For the text-containing cell, return its midpoint in (X, Y) coordinate format. 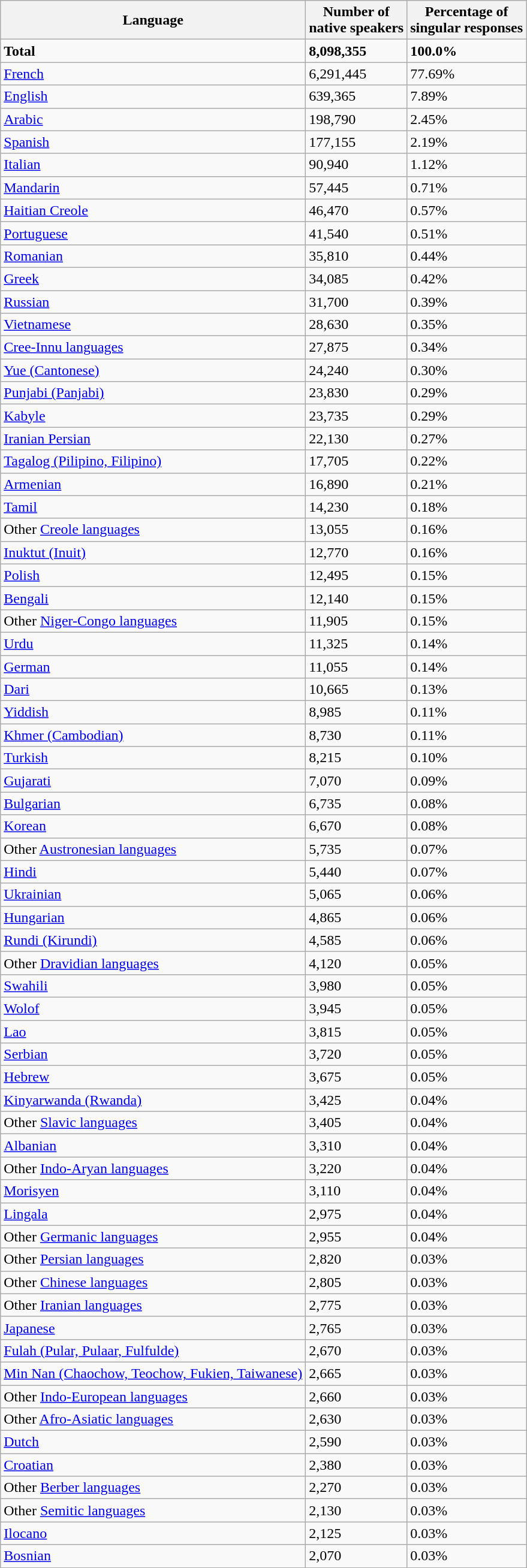
77.69% (466, 74)
Vietnamese (153, 325)
Yiddish (153, 712)
2,590 (356, 1442)
Inuktut (Inuit) (153, 552)
English (153, 96)
3,110 (356, 1191)
8,985 (356, 712)
Iranian Persian (153, 439)
46,470 (356, 210)
8,098,355 (356, 51)
Other Indo-Aryan languages (153, 1168)
4,865 (356, 917)
Khmer (Cambodian) (153, 735)
Other Creole languages (153, 530)
0.35% (466, 325)
100.0% (466, 51)
17,705 (356, 461)
Hebrew (153, 1077)
Ilocano (153, 1533)
Bulgarian (153, 803)
Wolof (153, 1008)
0.13% (466, 690)
0.18% (466, 507)
Haitian Creole (153, 210)
Korean (153, 826)
Portuguese (153, 233)
3,425 (356, 1100)
Cree-Innu languages (153, 348)
0.09% (466, 781)
0.30% (466, 370)
Japanese (153, 1328)
3,945 (356, 1008)
Other Iranian languages (153, 1305)
Total (153, 51)
12,495 (356, 575)
Ukrainian (153, 895)
14,230 (356, 507)
Morisyen (153, 1191)
2,130 (356, 1510)
0.44% (466, 256)
3,720 (356, 1055)
3,980 (356, 986)
0.34% (466, 348)
Gujarati (153, 781)
Number ofnative speakers (356, 20)
2,805 (356, 1282)
Russian (153, 301)
Other Persian languages (153, 1259)
0.39% (466, 301)
Lao (153, 1031)
22,130 (356, 439)
Hindi (153, 872)
Arabic (153, 119)
Other Niger-Congo languages (153, 621)
Other Semitic languages (153, 1510)
57,445 (356, 188)
Romanian (153, 256)
Tagalog (Pilipino, Filipino) (153, 461)
11,325 (356, 643)
Urdu (153, 643)
1.12% (466, 165)
639,365 (356, 96)
2,765 (356, 1328)
Language (153, 20)
3,405 (356, 1123)
Kinyarwanda (Rwanda) (153, 1100)
2,070 (356, 1556)
Bengali (153, 598)
Other Afro-Asiatic languages (153, 1419)
3,675 (356, 1077)
2.45% (466, 119)
0.21% (466, 484)
2,670 (356, 1351)
Punjabi (Panjabi) (153, 393)
Min Nan (Chaochow, Teochow, Fukien, Taiwanese) (153, 1373)
5,065 (356, 895)
2,630 (356, 1419)
Rundi (Kirundi) (153, 940)
13,055 (356, 530)
3,220 (356, 1168)
23,735 (356, 416)
34,085 (356, 279)
Other Slavic languages (153, 1123)
35,810 (356, 256)
12,140 (356, 598)
Dutch (153, 1442)
Other Germanic languages (153, 1237)
Bosnian (153, 1556)
0.10% (466, 758)
23,830 (356, 393)
0.22% (466, 461)
2,820 (356, 1259)
0.42% (466, 279)
Fulah (Pular, Pulaar, Fulfulde) (153, 1351)
4,585 (356, 940)
Percentage ofsingular responses (466, 20)
2,775 (356, 1305)
French (153, 74)
Albanian (153, 1146)
Other Berber languages (153, 1488)
0.57% (466, 210)
0.71% (466, 188)
Other Dravidian languages (153, 963)
16,890 (356, 484)
Croatian (153, 1465)
10,665 (356, 690)
3,815 (356, 1031)
8,215 (356, 758)
177,155 (356, 142)
Turkish (153, 758)
5,440 (356, 872)
41,540 (356, 233)
90,940 (356, 165)
Italian (153, 165)
Hungarian (153, 917)
2,955 (356, 1237)
2.19% (466, 142)
German (153, 667)
Armenian (153, 484)
Spanish (153, 142)
5,735 (356, 849)
0.27% (466, 439)
198,790 (356, 119)
Yue (Cantonese) (153, 370)
6,735 (356, 803)
Other Chinese languages (153, 1282)
2,380 (356, 1465)
Kabyle (153, 416)
7,070 (356, 781)
2,975 (356, 1214)
Tamil (153, 507)
2,665 (356, 1373)
0.51% (466, 233)
6,670 (356, 826)
Swahili (153, 986)
Other Indo-European languages (153, 1397)
Dari (153, 690)
24,240 (356, 370)
27,875 (356, 348)
4,120 (356, 963)
Serbian (153, 1055)
3,310 (356, 1146)
11,905 (356, 621)
Mandarin (153, 188)
2,270 (356, 1488)
Lingala (153, 1214)
12,770 (356, 552)
28,630 (356, 325)
2,660 (356, 1397)
Polish (153, 575)
6,291,445 (356, 74)
Greek (153, 279)
8,730 (356, 735)
Other Austronesian languages (153, 849)
7.89% (466, 96)
31,700 (356, 301)
11,055 (356, 667)
2,125 (356, 1533)
